Output the (X, Y) coordinate of the center of the cell containing the given text.  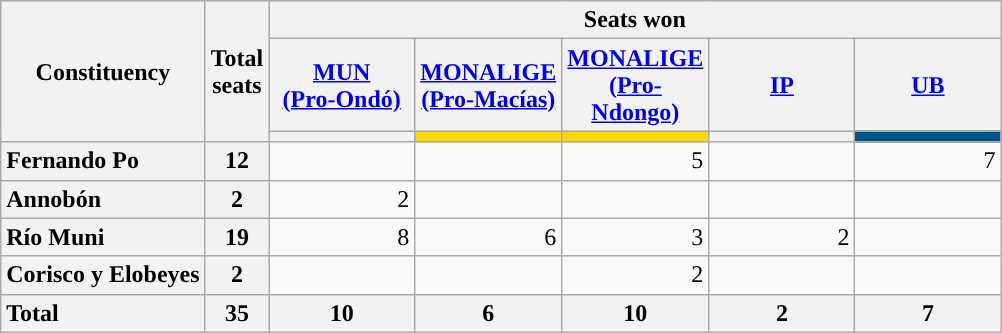
IP (782, 85)
MUN(Pro-Ondó) (342, 85)
3 (636, 237)
Constituency (103, 72)
12 (237, 161)
Totalseats (237, 72)
5 (636, 161)
MONALIGE (Pro-Ndongo) (636, 85)
Corisco y Elobeyes (103, 275)
Río Muni (103, 237)
8 (342, 237)
Fernando Po (103, 161)
MONALIGE (Pro-Macías) (488, 85)
UB (928, 85)
19 (237, 237)
Seats won (635, 20)
35 (237, 313)
Total (103, 313)
Annobón (103, 199)
